Find where the given text appears and provide that cell's center as [x, y] coordinate. 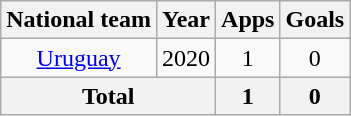
Uruguay [79, 58]
Total [108, 96]
Goals [315, 20]
Year [186, 20]
National team [79, 20]
2020 [186, 58]
Apps [248, 20]
